Return the (X, Y) coordinate for the center point of the cell that contains the specified text.  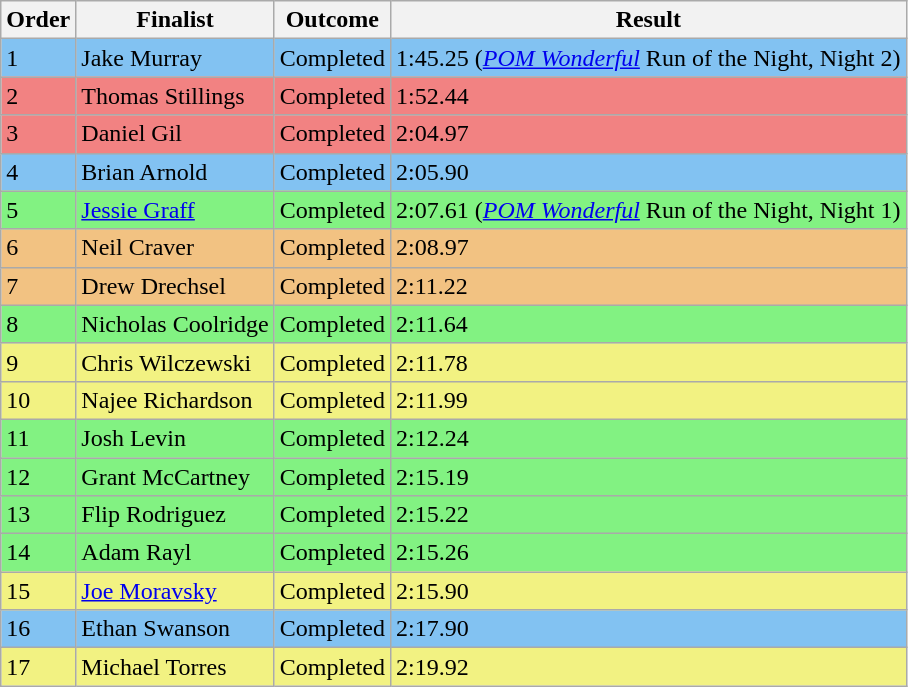
Flip Rodriguez (175, 515)
Chris Wilczewski (175, 362)
Thomas Stillings (175, 96)
Jessie Graff (175, 210)
Jake Murray (175, 58)
1 (38, 58)
2:17.90 (648, 629)
2:08.97 (648, 248)
7 (38, 286)
2:11.22 (648, 286)
11 (38, 438)
Najee Richardson (175, 400)
6 (38, 248)
2:15.19 (648, 477)
Adam Rayl (175, 553)
2:11.64 (648, 324)
13 (38, 515)
2:15.90 (648, 591)
8 (38, 324)
Josh Levin (175, 438)
12 (38, 477)
2 (38, 96)
16 (38, 629)
14 (38, 553)
2:15.26 (648, 553)
Michael Torres (175, 667)
Finalist (175, 20)
10 (38, 400)
Ethan Swanson (175, 629)
5 (38, 210)
2:12.24 (648, 438)
2:11.99 (648, 400)
Drew Drechsel (175, 286)
Neil Craver (175, 248)
2:19.92 (648, 667)
Result (648, 20)
Outcome (332, 20)
1:52.44 (648, 96)
1:45.25 (POM Wonderful Run of the Night, Night 2) (648, 58)
Daniel Gil (175, 134)
2:07.61 (POM Wonderful Run of the Night, Night 1) (648, 210)
Joe Moravsky (175, 591)
Grant McCartney (175, 477)
3 (38, 134)
Nicholas Coolridge (175, 324)
2:15.22 (648, 515)
17 (38, 667)
Order (38, 20)
2:04.97 (648, 134)
2:05.90 (648, 172)
Brian Arnold (175, 172)
9 (38, 362)
15 (38, 591)
4 (38, 172)
2:11.78 (648, 362)
